Find where the given text appears and provide that cell's center as [x, y] coordinate. 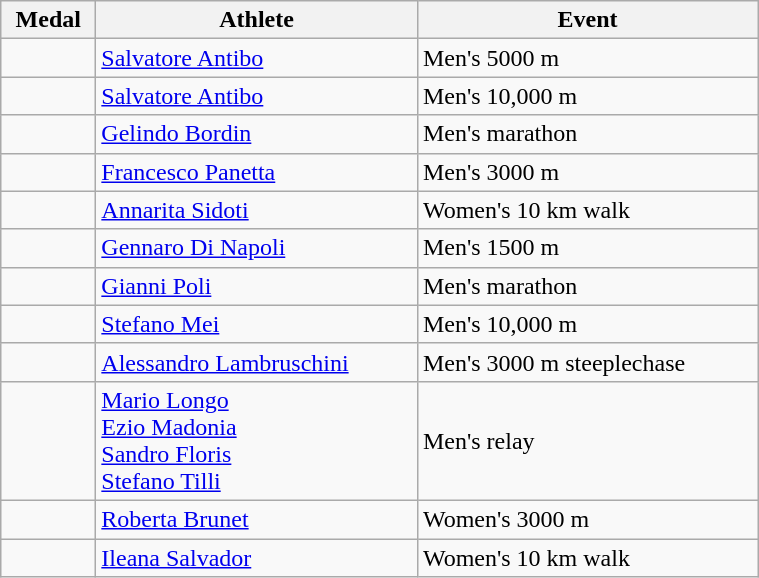
Men's 3000 m steeplechase [587, 362]
Alessandro Lambruschini [257, 362]
Athlete [257, 20]
Annarita Sidoti [257, 210]
Ileana Salvador [257, 557]
Men's relay [587, 440]
Stefano Mei [257, 324]
Francesco Panetta [257, 172]
Gennaro Di Napoli [257, 248]
Men's 5000 m [587, 58]
Men's 1500 m [587, 248]
Roberta Brunet [257, 519]
Mario LongoEzio MadoniaSandro FlorisStefano Tilli [257, 440]
Gianni Poli [257, 286]
Medal [48, 20]
Women's 3000 m [587, 519]
Gelindo Bordin [257, 134]
Event [587, 20]
Men's 3000 m [587, 172]
